Find where the given text appears and provide that cell's center as (x, y) coordinate. 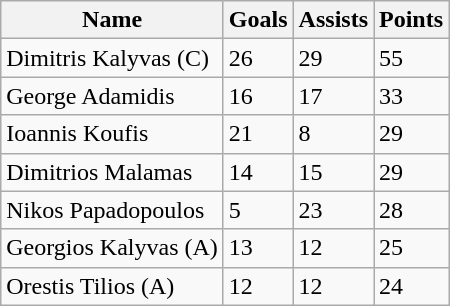
33 (412, 96)
24 (412, 286)
16 (258, 96)
23 (333, 210)
George Adamidis (112, 96)
17 (333, 96)
Goals (258, 20)
14 (258, 172)
Ioannis Koufis (112, 134)
55 (412, 58)
Nikos Papadopoulos (112, 210)
8 (333, 134)
5 (258, 210)
Points (412, 20)
13 (258, 248)
28 (412, 210)
15 (333, 172)
25 (412, 248)
Dimitris Kalyvas (C) (112, 58)
Assists (333, 20)
Dimitrios Malamas (112, 172)
21 (258, 134)
Orestis Tilios (A) (112, 286)
Name (112, 20)
26 (258, 58)
Georgios Kalyvas (A) (112, 248)
